Scan for the cell matching the given text and deliver its (X, Y) coordinate at center. 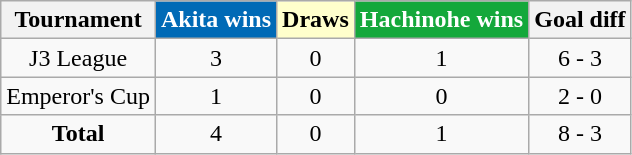
2 - 0 (580, 96)
8 - 3 (580, 134)
4 (216, 134)
3 (216, 58)
6 - 3 (580, 58)
Total (78, 134)
Tournament (78, 20)
Goal diff (580, 20)
Draws (316, 20)
Emperor's Cup (78, 96)
Akita wins (216, 20)
J3 League (78, 58)
Hachinohe wins (441, 20)
